For the text-containing cell, return its midpoint in (x, y) coordinate format. 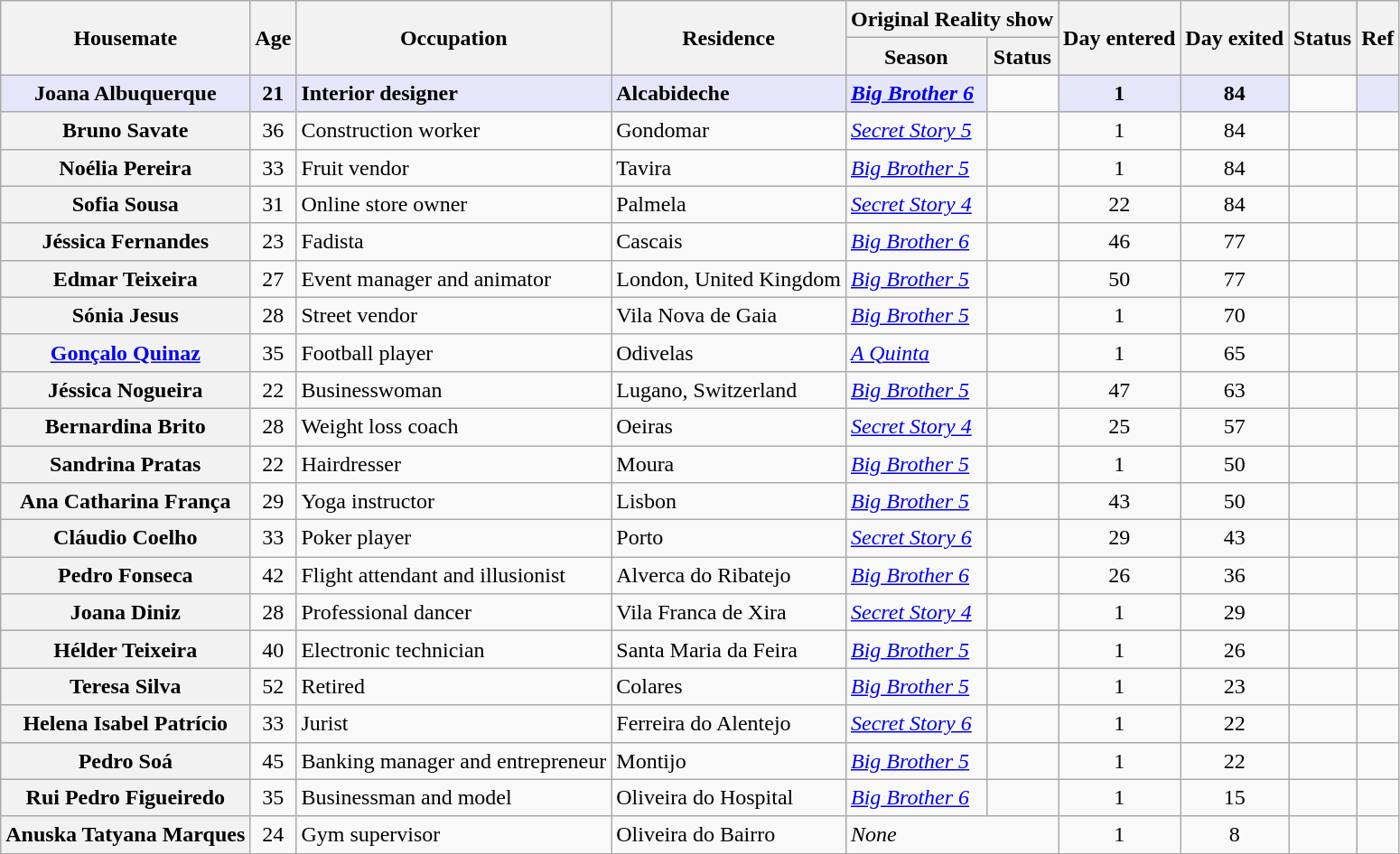
Alverca do Ribatejo (729, 576)
Businessman and model (453, 798)
A Quinta (916, 352)
Jurist (453, 724)
Event manager and animator (453, 278)
Occupation (453, 38)
Moura (729, 464)
Housemate (126, 38)
Electronic technician (453, 650)
Online store owner (453, 204)
Gonçalo Quinaz (126, 352)
Joana Diniz (126, 612)
Construction worker (453, 130)
57 (1235, 426)
Cláudio Coelho (126, 538)
42 (273, 576)
21 (273, 94)
Rui Pedro Figueiredo (126, 798)
Age (273, 38)
Football player (453, 352)
Oliveira do Hospital (729, 798)
Hélder Teixeira (126, 650)
Sofia Sousa (126, 204)
Montijo (729, 760)
London, United Kingdom (729, 278)
Flight attendant and illusionist (453, 576)
63 (1235, 390)
Interior designer (453, 94)
Oeiras (729, 426)
Tavira (729, 168)
Oliveira do Bairro (729, 834)
Fadista (453, 242)
Anuska Tatyana Marques (126, 834)
Lugano, Switzerland (729, 390)
Bernardina Brito (126, 426)
Ref (1378, 38)
Cascais (729, 242)
Jéssica Fernandes (126, 242)
Season (916, 56)
Gondomar (729, 130)
Poker player (453, 538)
Weight loss coach (453, 426)
Colares (729, 686)
Porto (729, 538)
Hairdresser (453, 464)
Jéssica Nogueira (126, 390)
Palmela (729, 204)
70 (1235, 316)
25 (1120, 426)
Gym supervisor (453, 834)
24 (273, 834)
Joana Albuquerque (126, 94)
31 (273, 204)
Pedro Soá (126, 760)
Professional dancer (453, 612)
Pedro Fonseca (126, 576)
Odivelas (729, 352)
Ferreira do Alentejo (729, 724)
Day exited (1235, 38)
Noélia Pereira (126, 168)
Retired (453, 686)
65 (1235, 352)
Secret Story 5 (916, 130)
Vila Franca de Xira (729, 612)
Teresa Silva (126, 686)
Sónia Jesus (126, 316)
Helena Isabel Patrício (126, 724)
Santa Maria da Feira (729, 650)
Alcabideche (729, 94)
Street vendor (453, 316)
46 (1120, 242)
27 (273, 278)
None (952, 834)
Fruit vendor (453, 168)
Yoga instructor (453, 502)
Lisbon (729, 502)
47 (1120, 390)
Sandrina Pratas (126, 464)
Banking manager and entrepreneur (453, 760)
15 (1235, 798)
40 (273, 650)
Edmar Teixeira (126, 278)
Businesswoman (453, 390)
8 (1235, 834)
Vila Nova de Gaia (729, 316)
Day entered (1120, 38)
Ana Catharina França (126, 502)
52 (273, 686)
Bruno Savate (126, 130)
45 (273, 760)
Original Reality show (952, 20)
Residence (729, 38)
